From the cell containing the given text, extract its center point as (X, Y) coordinate. 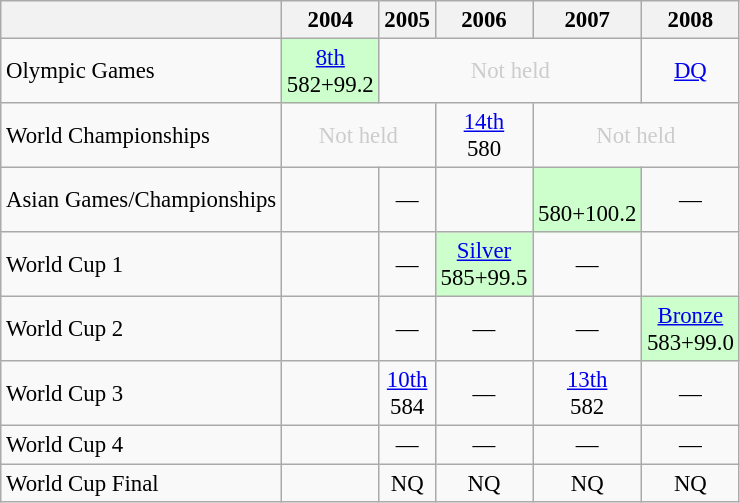
World Cup 2 (142, 330)
Silver585+99.5 (484, 264)
World Cup 1 (142, 264)
World Cup Final (142, 483)
2008 (691, 20)
8th582+99.2 (331, 72)
10th584 (407, 394)
2007 (588, 20)
2005 (407, 20)
Olympic Games (142, 72)
Bronze583+99.0 (691, 330)
World Championships (142, 136)
2006 (484, 20)
580+100.2 (588, 200)
World Cup 3 (142, 394)
World Cup 4 (142, 445)
14th580 (484, 136)
DQ (691, 72)
13th582 (588, 394)
Asian Games/Championships (142, 200)
2004 (331, 20)
